Return (X, Y) of the center of cell containing provided text 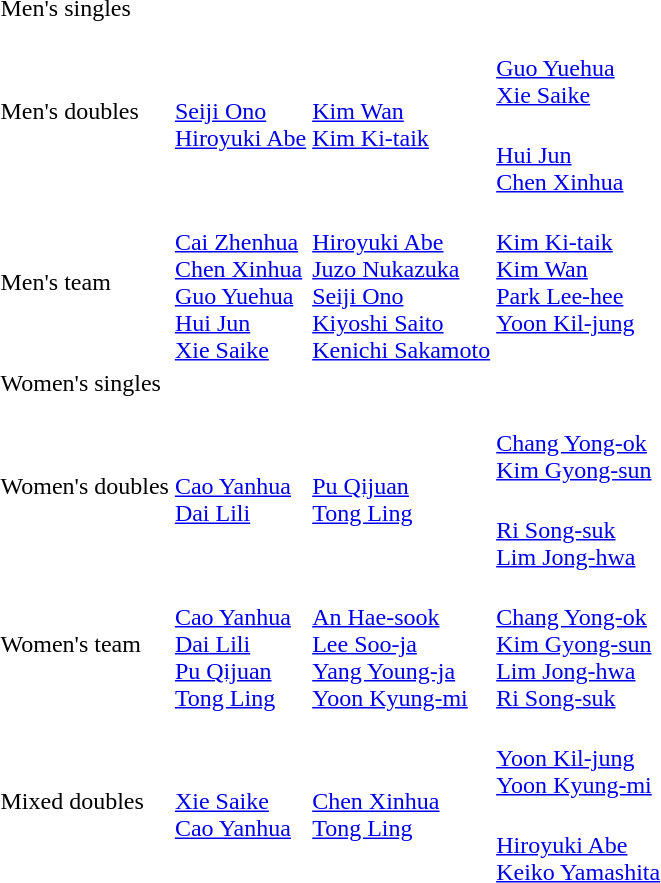
Hiroyuki AbeJuzo NukazukaSeiji OnoKiyoshi SaitoKenichi Sakamoto (402, 282)
Cao YanhuaDai LiliPu QijuanTong Ling (240, 644)
Cao YanhuaDai Lili (240, 486)
Cai ZhenhuaChen XinhuaGuo YuehuaHui JunXie Saike (240, 282)
An Hae-sookLee Soo-jaYang Young-jaYoon Kyung-mi (402, 644)
Kim WanKim Ki-taik (402, 112)
Seiji OnoHiroyuki Abe (240, 112)
Pu QijuanTong Ling (402, 486)
